Detect which cell encompasses the target text, then output its [x, y] center coordinate. 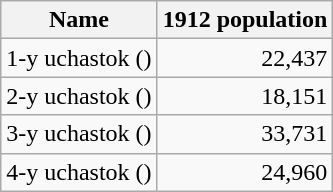
24,960 [245, 172]
18,151 [245, 96]
Name [79, 20]
2-y uchastok () [79, 96]
3-y uchastok () [79, 134]
4-y uchastok () [79, 172]
1912 population [245, 20]
33,731 [245, 134]
22,437 [245, 58]
1-y uchastok () [79, 58]
